Scan for the cell matching the given text and deliver its (X, Y) coordinate at center. 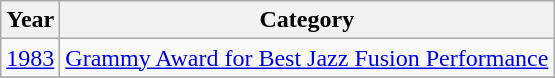
Grammy Award for Best Jazz Fusion Performance (307, 58)
1983 (30, 58)
Category (307, 20)
Year (30, 20)
